Detect which cell encompasses the target text, then output its (X, Y) center coordinate. 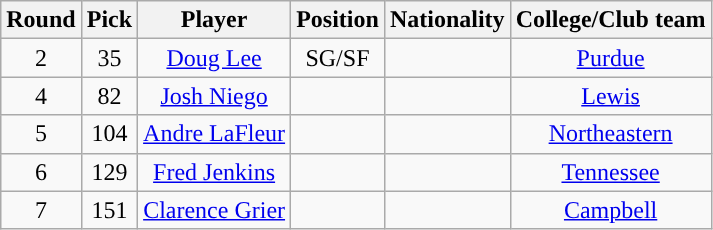
129 (109, 172)
Round (41, 20)
6 (41, 172)
Clarence Grier (214, 210)
7 (41, 210)
4 (41, 96)
35 (109, 58)
Tennessee (610, 172)
104 (109, 134)
2 (41, 58)
Northeastern (610, 134)
Nationality (447, 20)
Player (214, 20)
151 (109, 210)
Andre LaFleur (214, 134)
82 (109, 96)
Lewis (610, 96)
SG/SF (338, 58)
5 (41, 134)
Pick (109, 20)
College/Club team (610, 20)
Fred Jenkins (214, 172)
Josh Niego (214, 96)
Doug Lee (214, 58)
Position (338, 20)
Purdue (610, 58)
Campbell (610, 210)
